Capture the cell that displays the provided text and extract its [x, y] central coordinate. 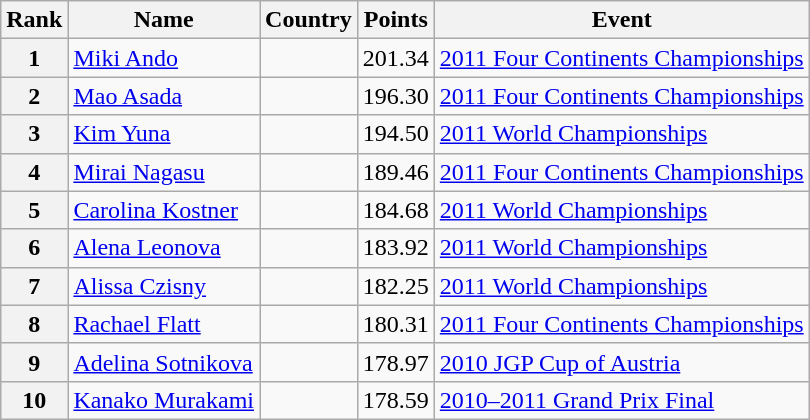
Rachael Flatt [164, 324]
Name [164, 20]
9 [34, 362]
8 [34, 324]
178.59 [396, 400]
4 [34, 172]
Adelina Sotnikova [164, 362]
194.50 [396, 134]
Mirai Nagasu [164, 172]
189.46 [396, 172]
7 [34, 286]
Alena Leonova [164, 248]
Kim Yuna [164, 134]
5 [34, 210]
Rank [34, 20]
183.92 [396, 248]
180.31 [396, 324]
Points [396, 20]
2010 JGP Cup of Austria [622, 362]
Country [309, 20]
201.34 [396, 58]
184.68 [396, 210]
Carolina Kostner [164, 210]
3 [34, 134]
Event [622, 20]
1 [34, 58]
196.30 [396, 96]
Alissa Czisny [164, 286]
2 [34, 96]
Kanako Murakami [164, 400]
10 [34, 400]
Miki Ando [164, 58]
6 [34, 248]
Mao Asada [164, 96]
2010–2011 Grand Prix Final [622, 400]
182.25 [396, 286]
178.97 [396, 362]
